From the cell containing the given text, extract its center point as (x, y) coordinate. 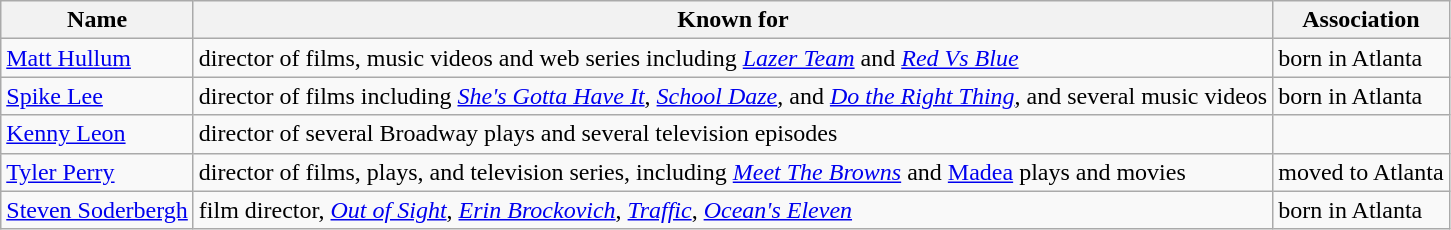
Association (1361, 20)
director of films, music videos and web series including Lazer Team and Red Vs Blue (732, 58)
moved to Atlanta (1361, 172)
director of several Broadway plays and several television episodes (732, 134)
Kenny Leon (98, 134)
Steven Soderbergh (98, 210)
Spike Lee (98, 96)
Name (98, 20)
Known for (732, 20)
director of films including She's Gotta Have It, School Daze, and Do the Right Thing, and several music videos (732, 96)
Tyler Perry (98, 172)
film director, Out of Sight, Erin Brockovich, Traffic, Ocean's Eleven (732, 210)
Matt Hullum (98, 58)
director of films, plays, and television series, including Meet The Browns and Madea plays and movies (732, 172)
